Determine the [x, y] coordinate at the center of the cell enclosing the given text.  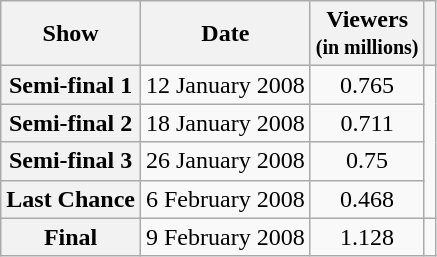
Last Chance [71, 199]
Semi-final 1 [71, 85]
Viewers(in millions) [367, 34]
Final [71, 237]
0.75 [367, 161]
9 February 2008 [225, 237]
0.711 [367, 123]
0.765 [367, 85]
Date [225, 34]
Semi-final 3 [71, 161]
Semi-final 2 [71, 123]
26 January 2008 [225, 161]
18 January 2008 [225, 123]
12 January 2008 [225, 85]
6 February 2008 [225, 199]
0.468 [367, 199]
1.128 [367, 237]
Show [71, 34]
